Detect which cell encompasses the target text, then output its [x, y] center coordinate. 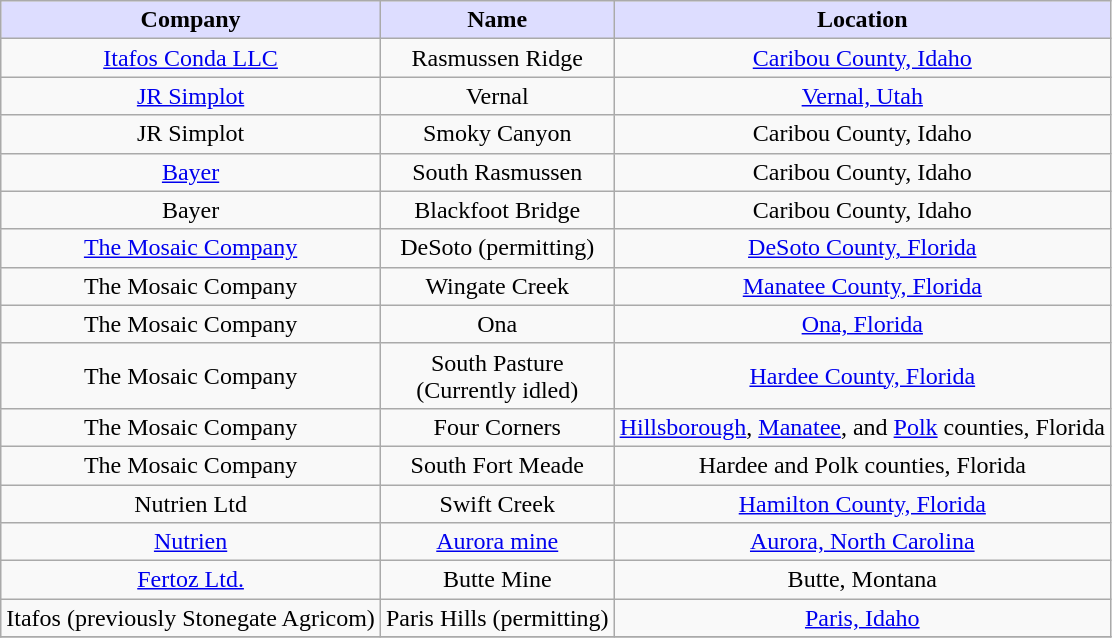
Location [862, 20]
Paris Hills (permitting) [497, 618]
Hamilton County, Florida [862, 503]
Paris, Idaho [862, 618]
Smoky Canyon [497, 134]
Aurora, North Carolina [862, 542]
Hillsborough, Manatee, and Polk counties, Florida [862, 427]
Nutrien [191, 542]
Ona [497, 324]
Hardee and Polk counties, Florida [862, 465]
South Pasture(Currently idled) [497, 376]
Itafos Conda LLC [191, 58]
Name [497, 20]
Vernal, Utah [862, 96]
Vernal [497, 96]
Blackfoot Bridge [497, 210]
Four Corners [497, 427]
Itafos (previously Stonegate Agricom) [191, 618]
Butte, Montana [862, 580]
Ona, Florida [862, 324]
Manatee County, Florida [862, 286]
South Fort Meade [497, 465]
Company [191, 20]
DeSoto County, Florida [862, 248]
Wingate Creek [497, 286]
South Rasmussen [497, 172]
Hardee County, Florida [862, 376]
Butte Mine [497, 580]
DeSoto (permitting) [497, 248]
Swift Creek [497, 503]
Aurora mine [497, 542]
Fertoz Ltd. [191, 580]
Nutrien Ltd [191, 503]
Rasmussen Ridge [497, 58]
